Pinpoint the cell where the given text exists, returning its [x, y] midpoint coordinate. 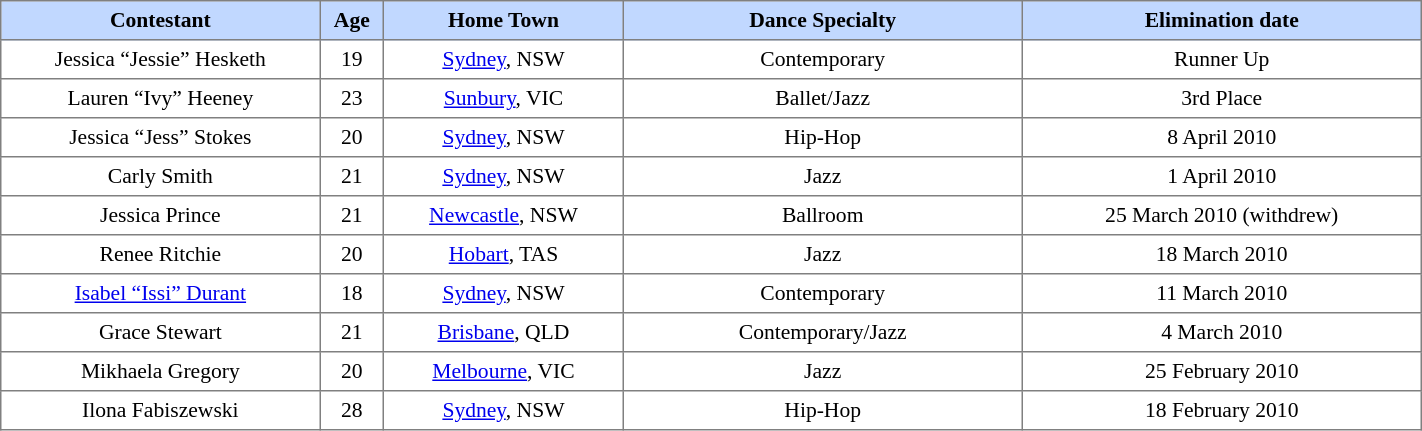
Dance Specialty [822, 20]
18 March 2010 [1222, 254]
Age [352, 20]
8 April 2010 [1222, 138]
Home Town [504, 20]
Sunbury, VIC [504, 98]
19 [352, 60]
23 [352, 98]
25 February 2010 [1222, 372]
Jessica “Jess” Stokes [160, 138]
3rd Place [1222, 98]
Carly Smith [160, 176]
Grace Stewart [160, 332]
Lauren “Ivy” Heeney [160, 98]
Melbourne, VIC [504, 372]
Runner Up [1222, 60]
Renee Ritchie [160, 254]
25 March 2010 (withdrew) [1222, 216]
Ballet/Jazz [822, 98]
Brisbane, QLD [504, 332]
Jessica Prince [160, 216]
Isabel “Issi” Durant [160, 294]
18 February 2010 [1222, 410]
Hobart, TAS [504, 254]
Contemporary/Jazz [822, 332]
4 March 2010 [1222, 332]
1 April 2010 [1222, 176]
11 March 2010 [1222, 294]
Mikhaela Gregory [160, 372]
Ballroom [822, 216]
28 [352, 410]
18 [352, 294]
Ilona Fabiszewski [160, 410]
Newcastle, NSW [504, 216]
Jessica “Jessie” Hesketh [160, 60]
Contestant [160, 20]
Elimination date [1222, 20]
